Output the (x, y) coordinate of the center of the cell containing the given text.  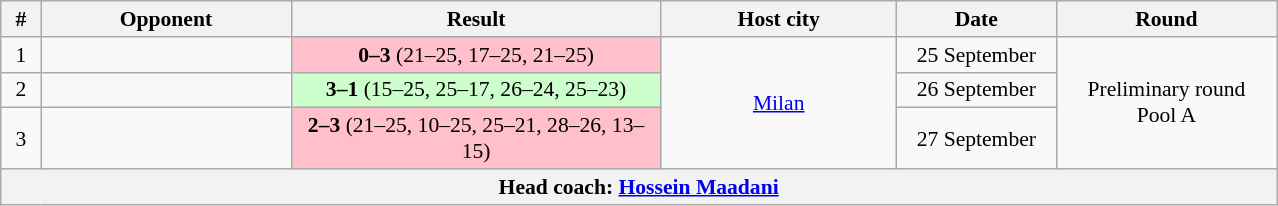
25 September (976, 55)
Date (976, 19)
3–1 (15–25, 25–17, 26–24, 25–23) (476, 90)
Head coach: Hossein Maadani (639, 187)
Preliminary roundPool A (1166, 103)
Round (1166, 19)
Milan (778, 103)
27 September (976, 138)
Host city (778, 19)
Result (476, 19)
0–3 (21–25, 17–25, 21–25) (476, 55)
2–3 (21–25, 10–25, 25–21, 28–26, 13–15) (476, 138)
Opponent (166, 19)
# (21, 19)
2 (21, 90)
3 (21, 138)
1 (21, 55)
26 September (976, 90)
